Search for the cell housing the specified text and yield its [x, y] center coordinate. 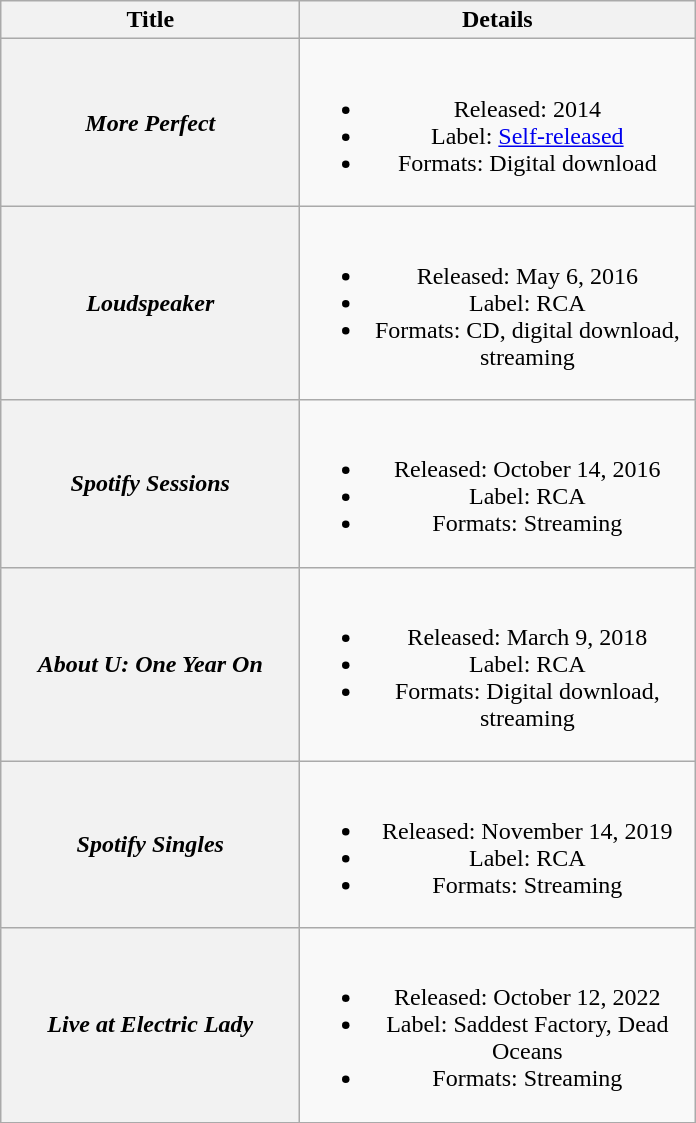
Live at Electric Lady [150, 1025]
Loudspeaker [150, 303]
Spotify Sessions [150, 484]
Released: October 14, 2016Label: RCAFormats: Streaming [498, 484]
Released: March 9, 2018Label: RCAFormats: Digital download, streaming [498, 664]
More Perfect [150, 122]
Released: October 12, 2022Label: Saddest Factory, Dead OceansFormats: Streaming [498, 1025]
Details [498, 20]
Released: 2014Label: Self-releasedFormats: Digital download [498, 122]
About U: One Year On [150, 664]
Title [150, 20]
Spotify Singles [150, 844]
Released: May 6, 2016Label: RCAFormats: CD, digital download, streaming [498, 303]
Released: November 14, 2019Label: RCAFormats: Streaming [498, 844]
